For the text-containing cell, return its midpoint in [X, Y] coordinate format. 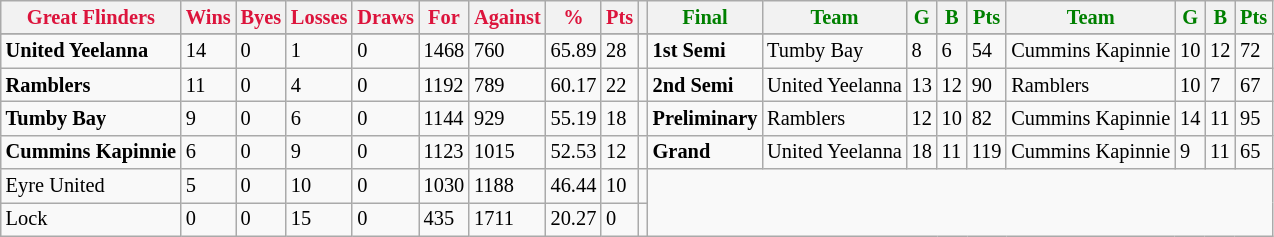
22 [620, 85]
46.44 [574, 186]
20.27 [574, 219]
90 [986, 85]
Against [508, 17]
13 [922, 85]
1123 [444, 152]
Grand [706, 152]
5 [208, 186]
435 [444, 219]
Preliminary [706, 118]
Wins [208, 17]
Draws [385, 17]
Final [706, 17]
For [444, 17]
67 [1254, 85]
1st Semi [706, 51]
7 [1220, 85]
55.19 [574, 118]
54 [986, 51]
1192 [444, 85]
28 [620, 51]
2nd Semi [706, 85]
60.17 [574, 85]
8 [922, 51]
1711 [508, 219]
72 [1254, 51]
119 [986, 152]
1144 [444, 118]
Lock [91, 219]
Great Flinders [91, 17]
4 [319, 85]
95 [1254, 118]
1015 [508, 152]
15 [319, 219]
% [574, 17]
Eyre United [91, 186]
1468 [444, 51]
929 [508, 118]
1030 [444, 186]
1 [319, 51]
52.53 [574, 152]
760 [508, 51]
1188 [508, 186]
Losses [319, 17]
Byes [261, 17]
82 [986, 118]
65.89 [574, 51]
65 [1254, 152]
789 [508, 85]
